For the text-containing cell, return its midpoint in [x, y] coordinate format. 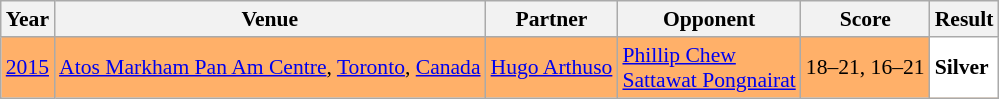
Opponent [708, 19]
Result [964, 19]
Partner [552, 19]
Phillip Chew Sattawat Pongnairat [708, 68]
2015 [28, 68]
18–21, 16–21 [866, 68]
Silver [964, 68]
Atos Markham Pan Am Centre, Toronto, Canada [270, 68]
Hugo Arthuso [552, 68]
Score [866, 19]
Venue [270, 19]
Year [28, 19]
